Determine the (x, y) coordinate at the center of the cell enclosing the given text.  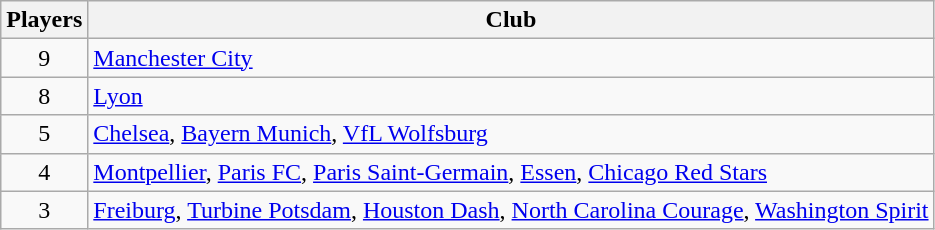
3 (44, 210)
4 (44, 172)
Club (511, 20)
9 (44, 58)
Lyon (511, 96)
Montpellier, Paris FC, Paris Saint-Germain, Essen, Chicago Red Stars (511, 172)
8 (44, 96)
5 (44, 134)
Manchester City (511, 58)
Players (44, 20)
Chelsea, Bayern Munich, VfL Wolfsburg (511, 134)
Freiburg, Turbine Potsdam, Houston Dash, North Carolina Courage, Washington Spirit (511, 210)
